Output the (X, Y) coordinate of the center of the cell containing the given text.  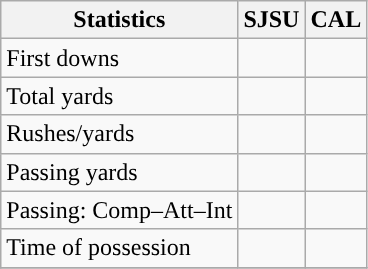
Rushes/yards (120, 134)
Statistics (120, 20)
CAL (336, 20)
First downs (120, 58)
SJSU (272, 20)
Time of possession (120, 248)
Total yards (120, 96)
Passing yards (120, 172)
Passing: Comp–Att–Int (120, 210)
